For the text-containing cell, return its midpoint in (X, Y) coordinate format. 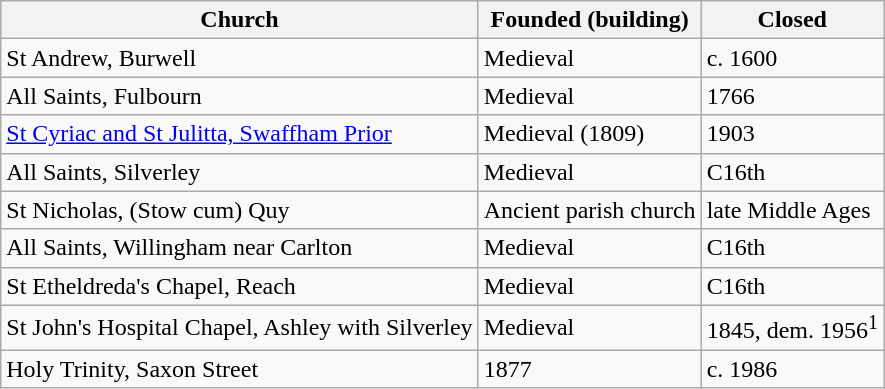
All Saints, Fulbourn (240, 96)
Holy Trinity, Saxon Street (240, 369)
late Middle Ages (792, 210)
c. 1986 (792, 369)
Church (240, 20)
1766 (792, 96)
1903 (792, 134)
St John's Hospital Chapel, Ashley with Silverley (240, 328)
1845, dem. 19561 (792, 328)
1877 (590, 369)
c. 1600 (792, 58)
All Saints, Silverley (240, 172)
St Nicholas, (Stow cum) Quy (240, 210)
All Saints, Willingham near Carlton (240, 248)
Founded (building) (590, 20)
St Etheldreda's Chapel, Reach (240, 286)
Closed (792, 20)
St Andrew, Burwell (240, 58)
St Cyriac and St Julitta, Swaffham Prior (240, 134)
Ancient parish church (590, 210)
Medieval (1809) (590, 134)
